Scan for the cell matching the given text and deliver its (x, y) coordinate at center. 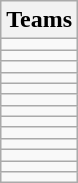
Teams (40, 20)
